Extract the (X, Y) coordinate from the center of the cell holding the provided text.  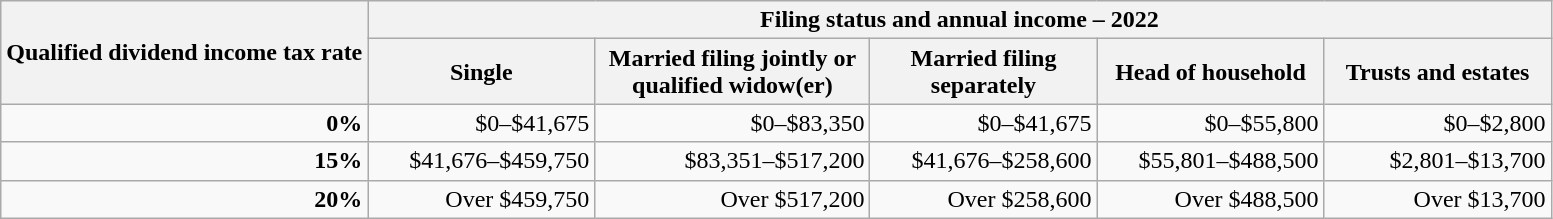
Head of household (1210, 72)
$41,676–$258,600 (984, 161)
$2,801–$13,700 (1438, 161)
$0–$83,350 (732, 123)
Over $488,500 (1210, 199)
0% (184, 123)
$41,676–$459,750 (482, 161)
Qualified dividend income tax rate (184, 52)
Married filing separately (984, 72)
$55,801–$488,500 (1210, 161)
15% (184, 161)
$0–$55,800 (1210, 123)
20% (184, 199)
Over $258,600 (984, 199)
Over $459,750 (482, 199)
Married filing jointly or qualified widow(er) (732, 72)
$83,351–$517,200 (732, 161)
Filing status and annual income – 2022 (960, 20)
Over $517,200 (732, 199)
$0–$2,800 (1438, 123)
Trusts and estates (1438, 72)
Over $13,700 (1438, 199)
Single (482, 72)
